Locate the cell with the specified text and output its [x, y] center coordinate. 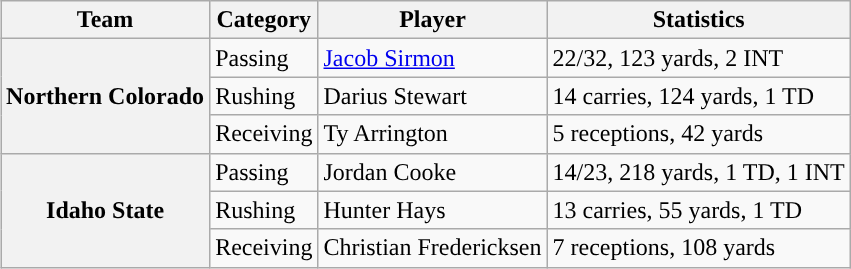
13 carries, 55 yards, 1 TD [698, 210]
Team [106, 20]
Jordan Cooke [432, 172]
5 receptions, 42 yards [698, 134]
Idaho State [106, 210]
Hunter Hays [432, 210]
Category [264, 20]
Northern Colorado [106, 96]
Christian Fredericksen [432, 248]
14 carries, 124 yards, 1 TD [698, 96]
22/32, 123 yards, 2 INT [698, 58]
Jacob Sirmon [432, 58]
7 receptions, 108 yards [698, 248]
Player [432, 20]
Ty Arrington [432, 134]
14/23, 218 yards, 1 TD, 1 INT [698, 172]
Statistics [698, 20]
Darius Stewart [432, 96]
